Identify which cell holds the provided text, then report its (x, y) central coordinate. 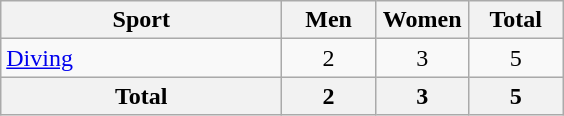
Men (329, 20)
Sport (142, 20)
Women (422, 20)
Diving (142, 58)
